Detect which cell encompasses the target text, then output its (X, Y) center coordinate. 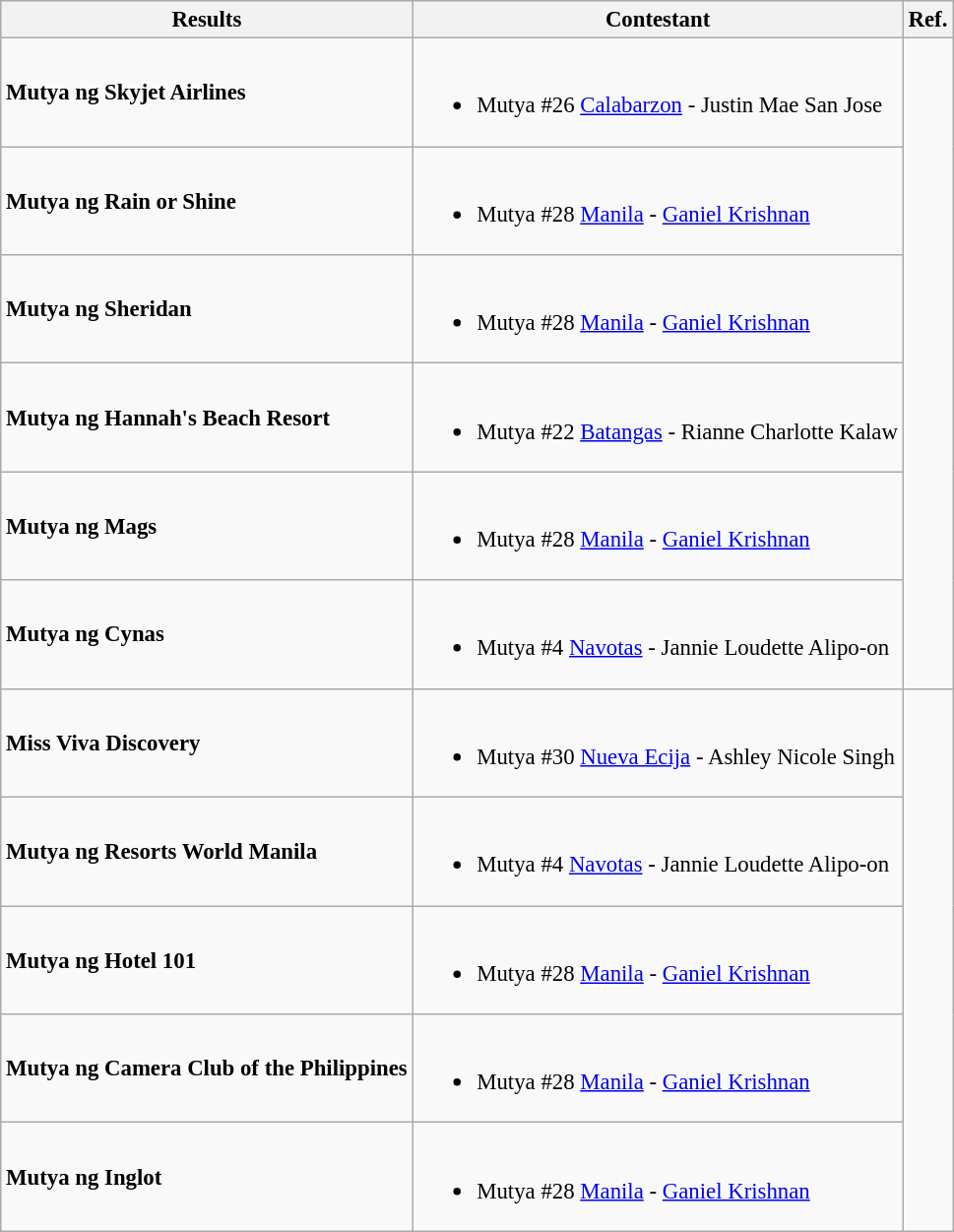
Miss Viva Discovery (207, 743)
Mutya ng Camera Club of the Philippines (207, 1069)
Mutya ng Sheridan (207, 309)
Mutya ng Resorts World Manila (207, 852)
Mutya #30 Nueva Ecija - Ashley Nicole Singh (658, 743)
Mutya ng Hotel 101 (207, 960)
Results (207, 20)
Mutya ng Inglot (207, 1177)
Ref. (927, 20)
Mutya #22 Batangas - Rianne Charlotte Kalaw (658, 418)
Mutya ng Skyjet Airlines (207, 93)
Mutya ng Rain or Shine (207, 201)
Contestant (658, 20)
Mutya ng Mags (207, 526)
Mutya ng Hannah's Beach Resort (207, 418)
Mutya ng Cynas (207, 634)
Mutya #26 Calabarzon - Justin Mae San Jose (658, 93)
